Identify which cell holds the provided text, then report its (X, Y) central coordinate. 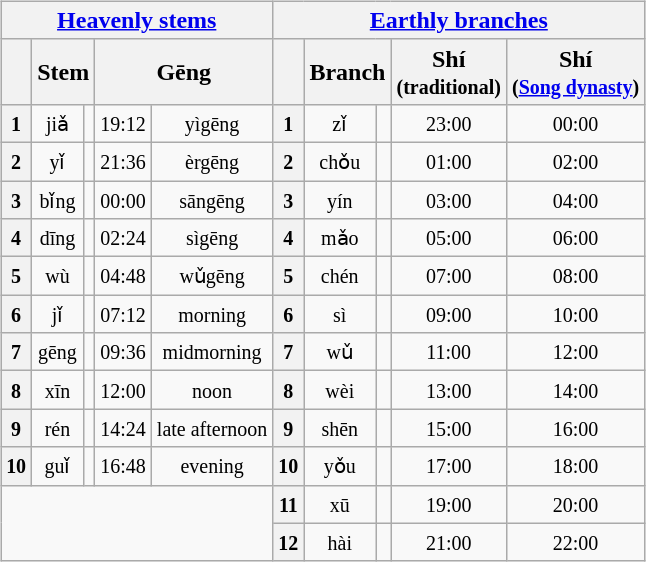
12 (288, 542)
noon (212, 390)
Stem (64, 72)
evening (212, 466)
18:00 (575, 466)
xū (340, 504)
èrgēng (212, 161)
07:12 (124, 314)
16:00 (575, 428)
bǐng (58, 199)
yǒu (340, 466)
yín (340, 199)
Branch (348, 72)
09:36 (124, 352)
15:00 (448, 428)
04:00 (575, 199)
Gēng (184, 72)
xīn (58, 390)
21:36 (124, 161)
17:00 (448, 466)
04:48 (124, 276)
22:00 (575, 542)
Shí(Song dynasty) (575, 72)
gēng (58, 352)
21:00 (448, 542)
11 (288, 504)
shēn (340, 428)
midmorning (212, 352)
wǔ (340, 352)
11:00 (448, 352)
morning (212, 314)
jǐ (58, 314)
09:00 (448, 314)
16:48 (124, 466)
sì (340, 314)
wǔgēng (212, 276)
yǐ (58, 161)
03:00 (448, 199)
wèi (340, 390)
guǐ (58, 466)
late afternoon (212, 428)
yìgēng (212, 123)
23:00 (448, 123)
07:00 (448, 276)
14:00 (575, 390)
20:00 (575, 504)
zǐ (340, 123)
01:00 (448, 161)
02:00 (575, 161)
mǎo (340, 238)
19:12 (124, 123)
08:00 (575, 276)
19:00 (448, 504)
sāngēng (212, 199)
05:00 (448, 238)
sìgēng (212, 238)
jiǎ (58, 123)
Earthly branches (459, 20)
06:00 (575, 238)
dīng (58, 238)
02:24 (124, 238)
chǒu (340, 161)
13:00 (448, 390)
10:00 (575, 314)
wù (58, 276)
Heavenly stems (137, 20)
hài (340, 542)
Shí(traditional) (448, 72)
14:24 (124, 428)
chén (340, 276)
rén (58, 428)
